Scan for the cell matching the given text and deliver its (x, y) coordinate at center. 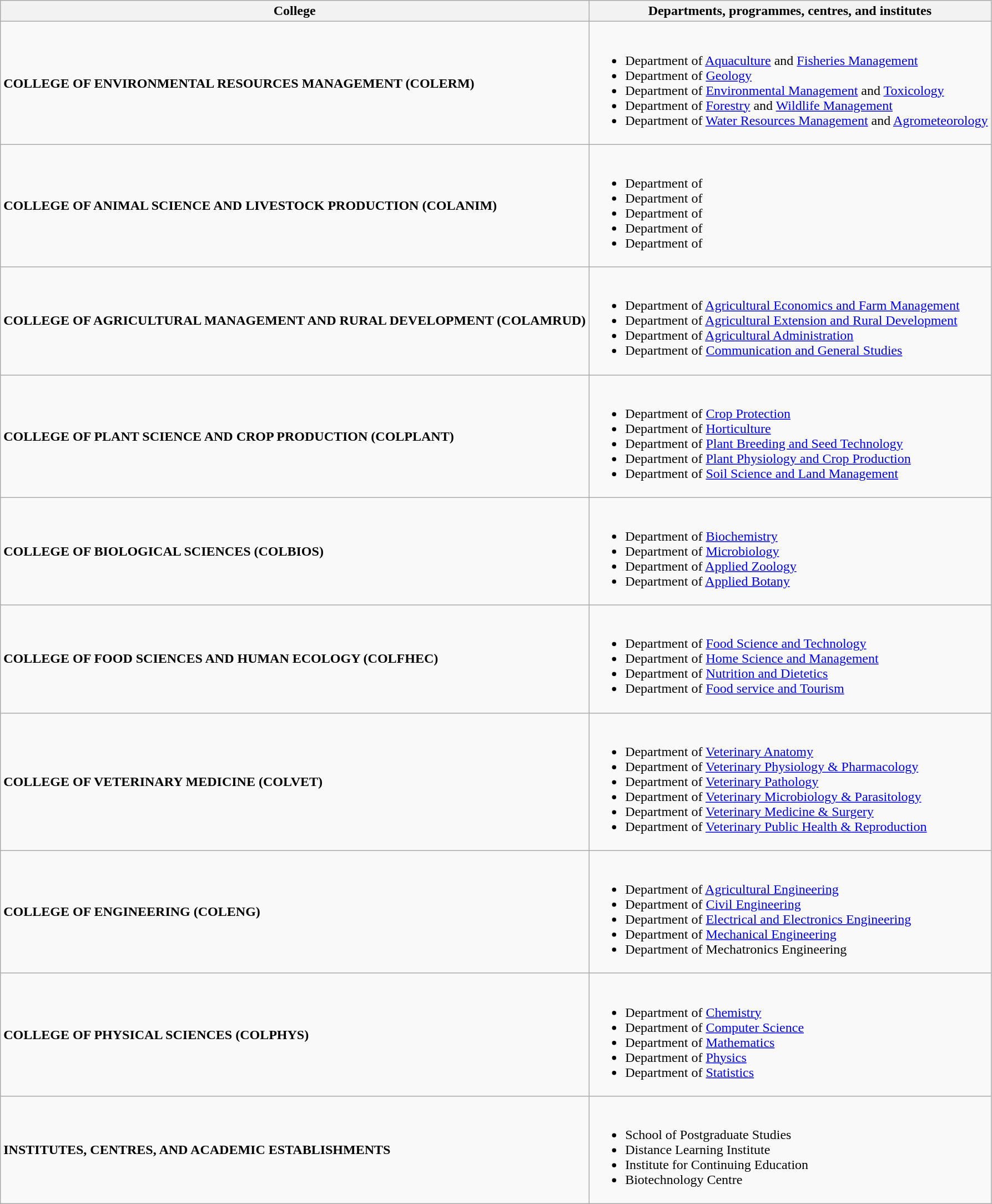
Department of ChemistryDepartment of Computer ScienceDepartment of MathematicsDepartment of PhysicsDepartment of Statistics (790, 1035)
COLLEGE OF PLANT SCIENCE AND CROP PRODUCTION (COLPLANT) (295, 436)
COLLEGE OF ANIMAL SCIENCE AND LIVESTOCK PRODUCTION (COLANIM) (295, 205)
School of Postgraduate StudiesDistance Learning InstituteInstitute for Continuing EducationBiotechnology Centre (790, 1150)
COLLEGE OF PHYSICAL SCIENCES (COLPHYS) (295, 1035)
COLLEGE OF VETERINARY MEDICINE (COLVET) (295, 782)
COLLEGE OF FOOD SCIENCES AND HUMAN ECOLOGY (COLFHEC) (295, 659)
COLLEGE OF AGRICULTURAL MANAGEMENT AND RURAL DEVELOPMENT (COLAMRUD) (295, 321)
COLLEGE OF BIOLOGICAL SCIENCES (COLBIOS) (295, 551)
College (295, 11)
Department of Department of Department of Department of Department of (790, 205)
COLLEGE OF ENGINEERING (COLENG) (295, 911)
Departments, programmes, centres, and institutes (790, 11)
COLLEGE OF ENVIRONMENTAL RESOURCES MANAGEMENT (COLERM) (295, 83)
INSTITUTES, CENTRES, AND ACADEMIC ESTABLISHMENTS (295, 1150)
Department of BiochemistryDepartment of MicrobiologyDepartment of Applied ZoologyDepartment of Applied Botany (790, 551)
